For the text-containing cell, return its midpoint in (x, y) coordinate format. 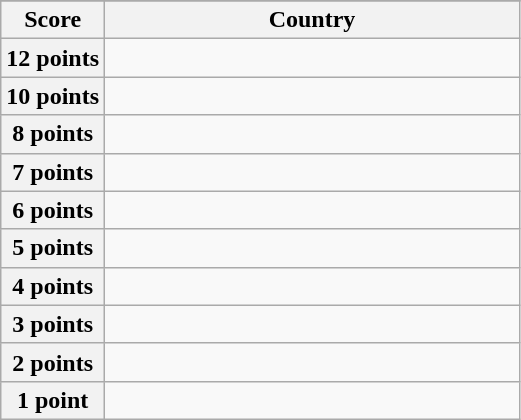
10 points (53, 96)
Country (312, 20)
Score (53, 20)
1 point (53, 400)
6 points (53, 210)
12 points (53, 58)
5 points (53, 248)
3 points (53, 324)
4 points (53, 286)
2 points (53, 362)
8 points (53, 134)
7 points (53, 172)
